Return [X, Y] of the center of cell containing provided text 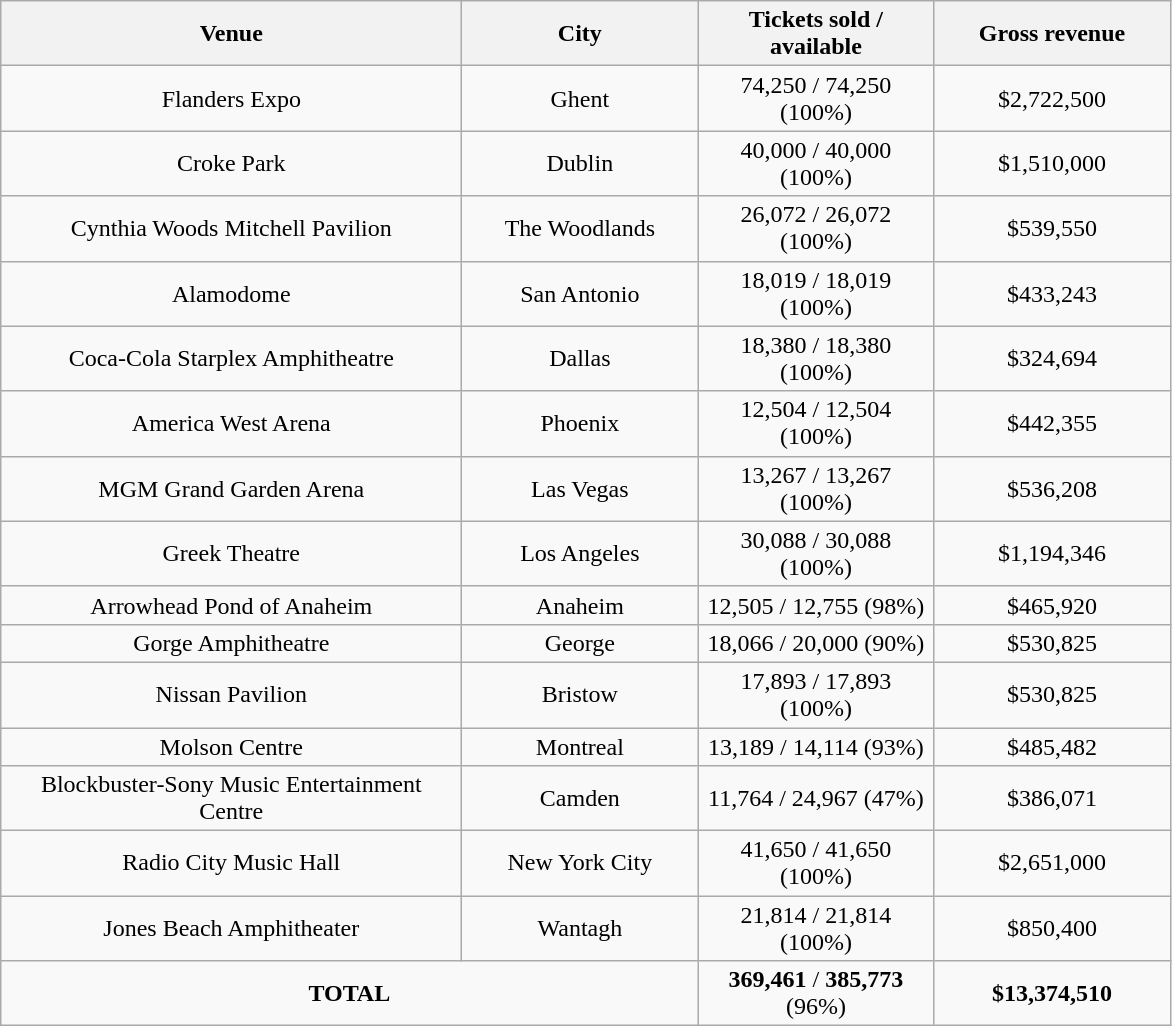
17,893 / 17,893 (100%) [816, 694]
Blockbuster-Sony Music Entertainment Centre [232, 798]
Ghent [580, 98]
Las Vegas [580, 488]
Croke Park [232, 164]
TOTAL [350, 994]
$13,374,510 [1052, 994]
Bristow [580, 694]
Nissan Pavilion [232, 694]
Dallas [580, 358]
MGM Grand Garden Arena [232, 488]
Anaheim [580, 605]
12,505 / 12,755 (98%) [816, 605]
Wantagh [580, 928]
$2,722,500 [1052, 98]
41,650 / 41,650 (100%) [816, 864]
New York City [580, 864]
18,066 / 20,000 (90%) [816, 643]
Greek Theatre [232, 554]
11,764 / 24,967 (47%) [816, 798]
30,088 / 30,088 (100%) [816, 554]
Dublin [580, 164]
$2,651,000 [1052, 864]
$1,510,000 [1052, 164]
Arrowhead Pond of Anaheim [232, 605]
Gorge Amphitheatre [232, 643]
$539,550 [1052, 228]
Tickets sold / available [816, 34]
18,019 / 18,019 (100%) [816, 294]
13,267 / 13,267 (100%) [816, 488]
Alamodome [232, 294]
Cynthia Woods Mitchell Pavilion [232, 228]
San Antonio [580, 294]
$850,400 [1052, 928]
City [580, 34]
Gross revenue [1052, 34]
13,189 / 14,114 (93%) [816, 747]
Molson Centre [232, 747]
$485,482 [1052, 747]
$442,355 [1052, 424]
America West Arena [232, 424]
Flanders Expo [232, 98]
$1,194,346 [1052, 554]
21,814 / 21,814 (100%) [816, 928]
George [580, 643]
Coca-Cola Starplex Amphitheatre [232, 358]
Jones Beach Amphitheater [232, 928]
Phoenix [580, 424]
$386,071 [1052, 798]
18,380 / 18,380 (100%) [816, 358]
Montreal [580, 747]
74,250 / 74,250 (100%) [816, 98]
369,461 / 385,773 (96%) [816, 994]
$324,694 [1052, 358]
12,504 / 12,504 (100%) [816, 424]
40,000 / 40,000 (100%) [816, 164]
Los Angeles [580, 554]
Venue [232, 34]
Radio City Music Hall [232, 864]
$433,243 [1052, 294]
$465,920 [1052, 605]
The Woodlands [580, 228]
$536,208 [1052, 488]
Camden [580, 798]
26,072 / 26,072 (100%) [816, 228]
